For the text-containing cell, return its midpoint in [x, y] coordinate format. 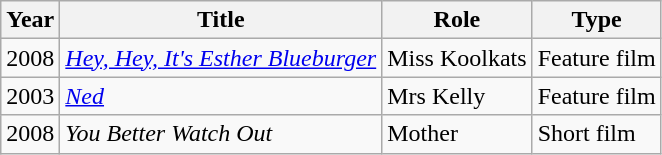
Type [596, 20]
Short film [596, 134]
Ned [221, 96]
Hey, Hey, It's Esther Blueburger [221, 58]
Miss Koolkats [457, 58]
Mother [457, 134]
2003 [30, 96]
You Better Watch Out [221, 134]
Year [30, 20]
Role [457, 20]
Mrs Kelly [457, 96]
Title [221, 20]
